Determine the (x, y) coordinate at the center of the cell enclosing the given text.  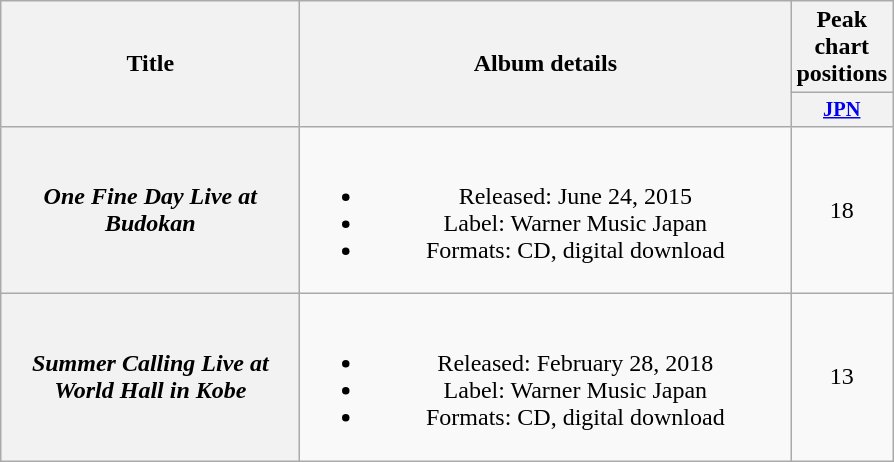
Summer Calling Live at World Hall in Kobe (150, 378)
Title (150, 64)
18 (842, 210)
13 (842, 378)
Released: June 24, 2015 Label: Warner Music JapanFormats: CD, digital download (546, 210)
Released: February 28, 2018 Label: Warner Music JapanFormats: CD, digital download (546, 378)
Peak chart positions (842, 47)
JPN (842, 110)
Album details (546, 64)
One Fine Day Live at Budokan (150, 210)
